Scan for the cell matching the given text and deliver its [x, y] coordinate at center. 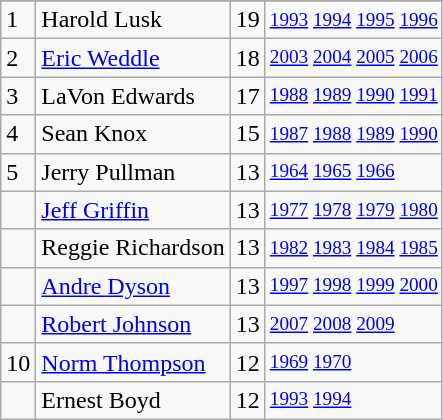
18 [248, 58]
2007 2008 2009 [354, 324]
Norm Thompson [133, 362]
Ernest Boyd [133, 400]
4 [18, 134]
Andre Dyson [133, 286]
Reggie Richardson [133, 248]
Eric Weddle [133, 58]
17 [248, 96]
1988 1989 1990 1991 [354, 96]
Harold Lusk [133, 20]
1987 1988 1989 1990 [354, 134]
Sean Knox [133, 134]
5 [18, 172]
1997 1998 1999 2000 [354, 286]
Jeff Griffin [133, 210]
3 [18, 96]
2 [18, 58]
Jerry Pullman [133, 172]
1 [18, 20]
1993 1994 [354, 400]
15 [248, 134]
1969 1970 [354, 362]
2003 2004 2005 2006 [354, 58]
Robert Johnson [133, 324]
1982 1983 1984 1985 [354, 248]
1964 1965 1966 [354, 172]
10 [18, 362]
1993 1994 1995 1996 [354, 20]
1977 1978 1979 1980 [354, 210]
19 [248, 20]
LaVon Edwards [133, 96]
